Output the (x, y) coordinate of the center of the cell containing the given text.  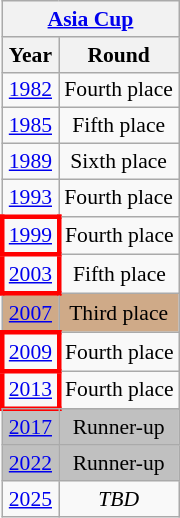
2013 (30, 390)
2003 (30, 274)
Round (119, 55)
2009 (30, 352)
1999 (30, 236)
2017 (30, 428)
1989 (30, 162)
1985 (30, 126)
1993 (30, 198)
Sixth place (119, 162)
2025 (30, 499)
2022 (30, 463)
TBD (119, 499)
Asia Cup (90, 19)
1982 (30, 90)
Third place (119, 314)
2007 (30, 314)
Year (30, 55)
